Locate the cell with the specified text and output its [x, y] center coordinate. 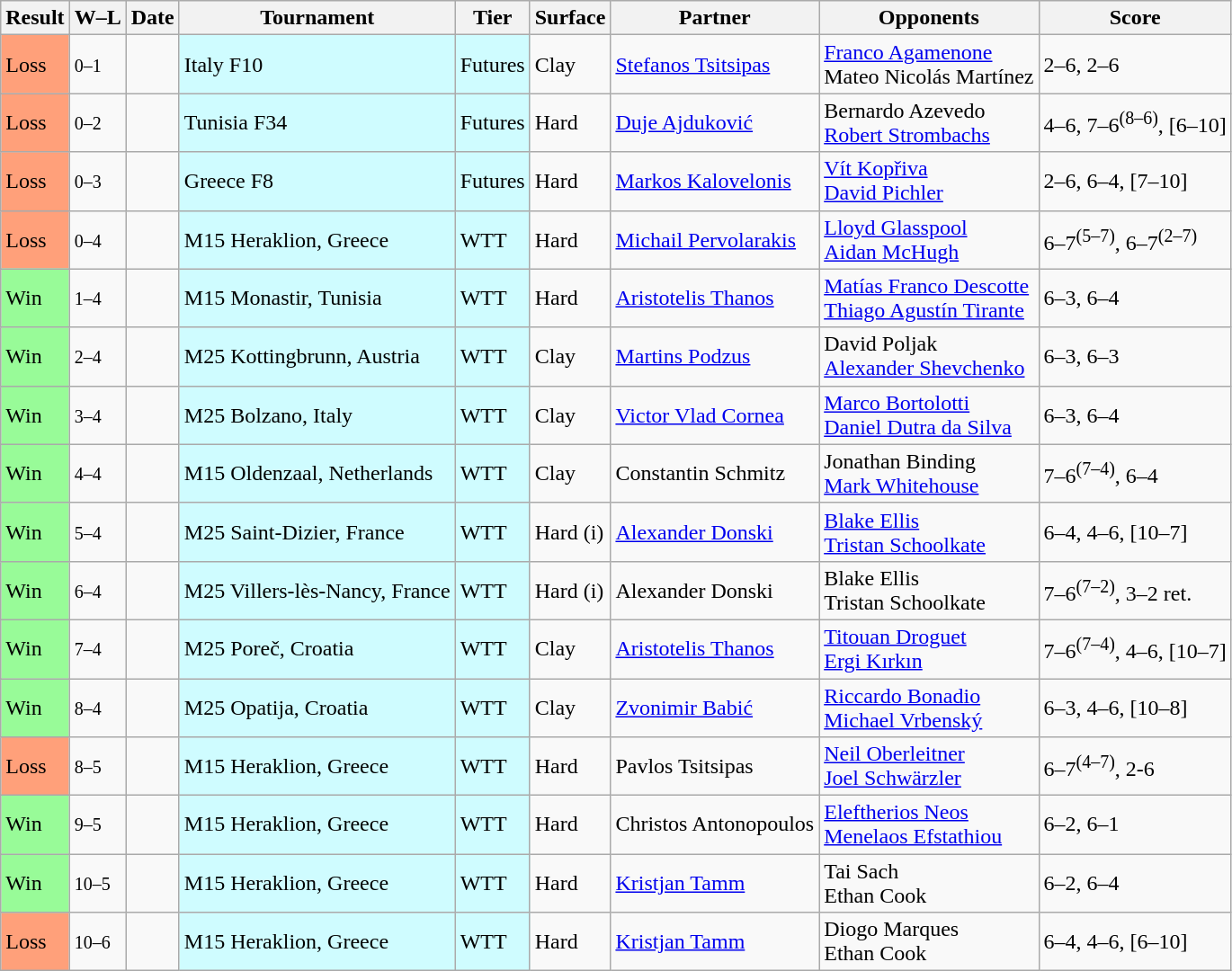
Italy F10 [317, 65]
0–4 [97, 239]
M25 Saint-Dizier, France [317, 532]
6–2, 6–1 [1135, 825]
Tai Sach Ethan Cook [929, 883]
4–6, 7–6(8–6), [6–10] [1135, 122]
Surface [570, 18]
6–4 [97, 590]
3–4 [97, 415]
Result [35, 18]
Duje Ajduković [715, 122]
M25 Kottingbrunn, Austria [317, 356]
Tournament [317, 18]
Christos Antonopoulos [715, 825]
4–4 [97, 473]
Marco Bortolotti Daniel Dutra da Silva [929, 415]
Matías Franco Descotte Thiago Agustín Tirante [929, 298]
2–6, 6–4, [7–10] [1135, 182]
Michail Pervolarakis [715, 239]
Diogo Marques Ethan Cook [929, 942]
10–5 [97, 883]
Jonathan Binding Mark Whitehouse [929, 473]
6–3, 4–6, [10–8] [1135, 707]
David Poljak Alexander Shevchenko [929, 356]
9–5 [97, 825]
7–6(7–2), 3–2 ret. [1135, 590]
Martins Podzus [715, 356]
2–4 [97, 356]
Markos Kalovelonis [715, 182]
Stefanos Tsitsipas [715, 65]
M15 Monastir, Tunisia [317, 298]
8–5 [97, 766]
7–4 [97, 649]
6–2, 6–4 [1135, 883]
6–7(4–7), 2-6 [1135, 766]
Lloyd Glasspool Aidan McHugh [929, 239]
M25 Poreč, Croatia [317, 649]
1–4 [97, 298]
5–4 [97, 532]
6–4, 4–6, [10–7] [1135, 532]
Bernardo Azevedo Robert Strombachs [929, 122]
Victor Vlad Cornea [715, 415]
Pavlos Tsitsipas [715, 766]
Opponents [929, 18]
Zvonimir Babić [715, 707]
6–7(5–7), 6–7(2–7) [1135, 239]
7–6(7–4), 6–4 [1135, 473]
7–6(7–4), 4–6, [10–7] [1135, 649]
Date [153, 18]
M25 Opatija, Croatia [317, 707]
M25 Bolzano, Italy [317, 415]
Score [1135, 18]
Partner [715, 18]
2–6, 2–6 [1135, 65]
M25 Villers-lès-Nancy, France [317, 590]
0–3 [97, 182]
Constantin Schmitz [715, 473]
Tunisia F34 [317, 122]
0–1 [97, 65]
Neil Oberleitner Joel Schwärzler [929, 766]
M15 Oldenzaal, Netherlands [317, 473]
Greece F8 [317, 182]
Vít Kopřiva David Pichler [929, 182]
W–L [97, 18]
Titouan Droguet Ergi Kırkın [929, 649]
Tier [493, 18]
6–4, 4–6, [6–10] [1135, 942]
Riccardo Bonadio Michael Vrbenský [929, 707]
8–4 [97, 707]
Franco Agamenone Mateo Nicolás Martínez [929, 65]
6–3, 6–3 [1135, 356]
10–6 [97, 942]
0–2 [97, 122]
Eleftherios Neos Menelaos Efstathiou [929, 825]
